Locate the cell with the specified text and output its (x, y) center coordinate. 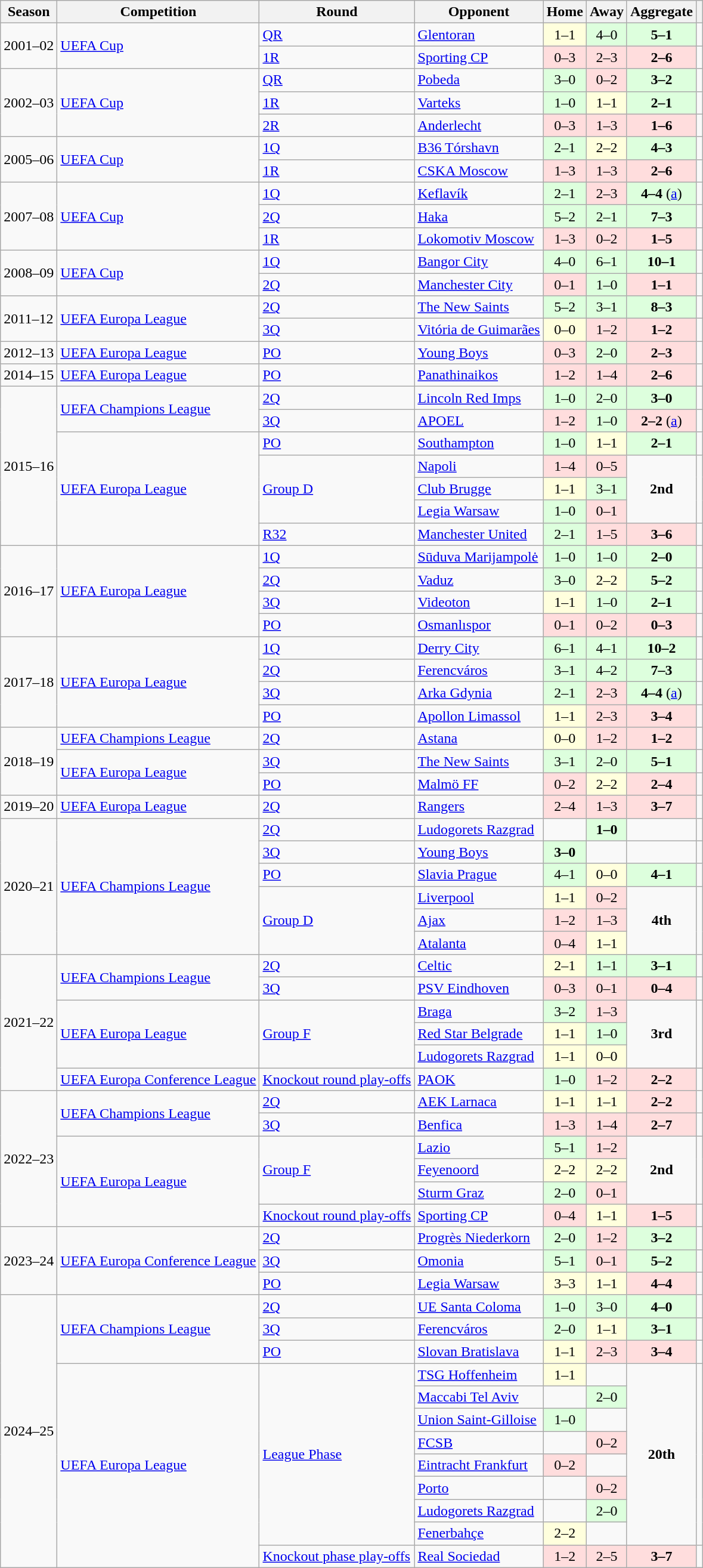
2015–16 (29, 466)
Haka (479, 216)
AEK Larnaca (479, 1102)
Competition (159, 12)
20th (661, 1453)
2008–09 (29, 273)
2014–15 (29, 375)
League Phase (337, 1453)
Osmanlıspor (479, 625)
Videoton (479, 602)
Bangor City (479, 261)
2011–12 (29, 319)
Varteks (479, 103)
Fenerbahçe (479, 1533)
Season (29, 12)
Manchester United (479, 534)
Pobeda (479, 80)
2007–08 (29, 216)
2020–21 (29, 886)
Celtic (479, 965)
B36 Tórshavn (479, 148)
Panathinaikos (479, 375)
Aggregate (661, 12)
Napoli (479, 466)
2001–02 (29, 46)
PSV Eindhoven (479, 988)
2023–24 (29, 1261)
Benfica (479, 1125)
Home (565, 12)
Vaduz (479, 579)
Malmö FF (479, 784)
Ajax (479, 920)
2012–13 (29, 353)
2–5 (606, 1556)
2016–17 (29, 591)
Atalanta (479, 943)
Knockout phase play-offs (337, 1556)
Red Star Belgrade (479, 1034)
Omonia (479, 1261)
FCSB (479, 1443)
2022–23 (29, 1159)
CSKA Moscow (479, 171)
Vitória de Guimarães (479, 330)
2024–25 (29, 1431)
Apollon Limassol (479, 716)
PAOK (479, 1079)
Feyenoord (479, 1170)
3–6 (661, 534)
2R (337, 125)
8–3 (661, 307)
Liverpool (479, 897)
R32 (337, 534)
Union Saint-Gilloise (479, 1420)
Away (606, 12)
4–3 (661, 148)
2002–03 (29, 103)
Rangers (479, 807)
Eintracht Frankfurt (479, 1465)
2–7 (661, 1125)
2005–06 (29, 159)
1–6 (661, 125)
Keflavík (479, 193)
Sturm Graz (479, 1193)
4–4 (661, 1283)
Club Brugge (479, 489)
Manchester City (479, 285)
Lokomotiv Moscow (479, 239)
Lincoln Red Imps (479, 398)
Lazio (479, 1147)
3–3 (565, 1283)
Slavia Prague (479, 875)
Opponent (479, 12)
Real Sociedad (479, 1556)
2–2 (a) (661, 421)
2017–18 (29, 681)
4th (661, 920)
Arka Gdynia (479, 693)
3rd (661, 1034)
4–2 (606, 671)
Glentoran (479, 35)
Southampton (479, 443)
TSG Hoffenheim (479, 1374)
Maccabi Tel Aviv (479, 1397)
2021–22 (29, 1022)
10–2 (661, 647)
Sūduva Marijampolė (479, 557)
2018–19 (29, 761)
2019–20 (29, 807)
Progrès Niederkorn (479, 1238)
Astana (479, 739)
Anderlecht (479, 125)
Porto (479, 1488)
Slovan Bratislava (479, 1351)
Braga (479, 1011)
UE Santa Coloma (479, 1306)
10–1 (661, 261)
Round (337, 12)
Derry City (479, 647)
APOEL (479, 421)
0–5 (606, 466)
